Detect which cell encompasses the target text, then output its (x, y) center coordinate. 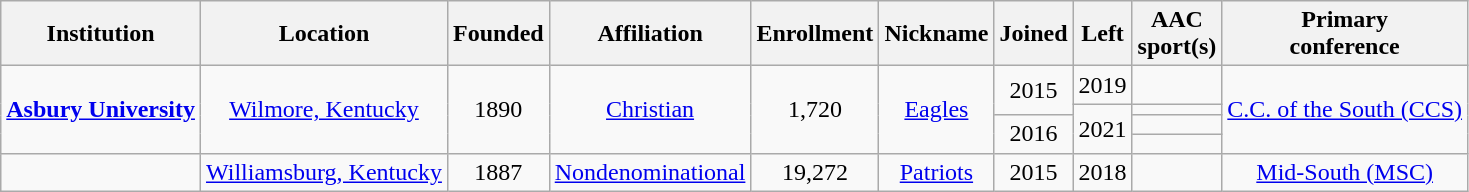
Wilmore, Kentucky (324, 110)
Institution (101, 34)
AACsport(s) (1177, 34)
Patriots (936, 172)
Primaryconference (1345, 34)
Eagles (936, 110)
1890 (498, 110)
Affiliation (650, 34)
Nickname (936, 34)
Mid-South (MSC) (1345, 172)
Joined (1034, 34)
Williamsburg, Kentucky (324, 172)
1887 (498, 172)
Founded (498, 34)
Location (324, 34)
19,272 (815, 172)
1,720 (815, 110)
2019 (1102, 85)
Nondenominational (650, 172)
Left (1102, 34)
2016 (1034, 134)
2021 (1102, 128)
2018 (1102, 172)
Christian (650, 110)
C.C. of the South (CCS) (1345, 110)
Asbury University (101, 110)
Enrollment (815, 34)
